Extract the [X, Y] coordinate from the center of the cell holding the provided text.  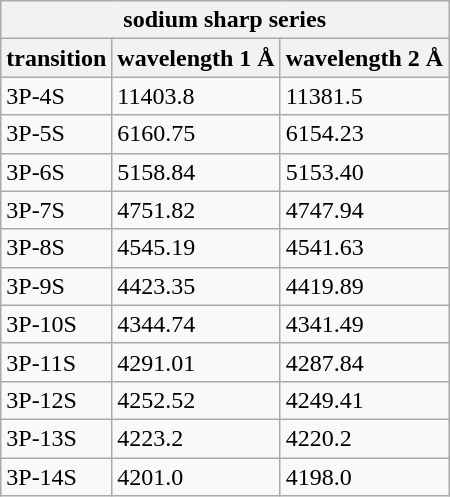
4747.94 [364, 210]
3P-12S [56, 400]
4249.41 [364, 400]
sodium sharp series [225, 20]
4423.35 [196, 286]
wavelength 2 Å [364, 58]
6154.23 [364, 134]
4287.84 [364, 362]
4341.49 [364, 324]
3P-7S [56, 210]
4220.2 [364, 438]
5153.40 [364, 172]
transition [56, 58]
4751.82 [196, 210]
4252.52 [196, 400]
3P-11S [56, 362]
4198.0 [364, 477]
4223.2 [196, 438]
4419.89 [364, 286]
3P-10S [56, 324]
4545.19 [196, 248]
3P-9S [56, 286]
4291.01 [196, 362]
5158.84 [196, 172]
3P-14S [56, 477]
4541.63 [364, 248]
3P-6S [56, 172]
wavelength 1 Å [196, 58]
3P-13S [56, 438]
4201.0 [196, 477]
3P-5S [56, 134]
11403.8 [196, 96]
11381.5 [364, 96]
3P-4S [56, 96]
6160.75 [196, 134]
4344.74 [196, 324]
3P-8S [56, 248]
